Capture the cell that displays the provided text and extract its (X, Y) central coordinate. 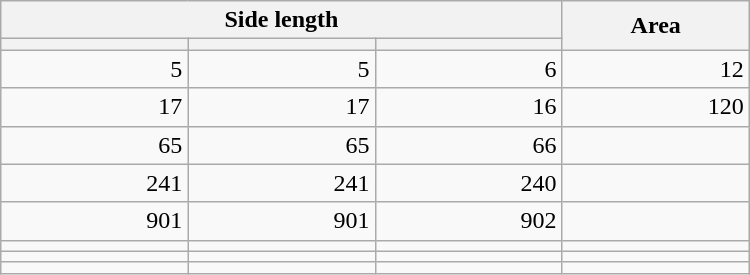
Side length (282, 20)
120 (656, 107)
66 (468, 145)
12 (656, 69)
240 (468, 183)
902 (468, 221)
Area (656, 26)
6 (468, 69)
16 (468, 107)
